Return the [X, Y] coordinate for the center point of the cell that contains the specified text.  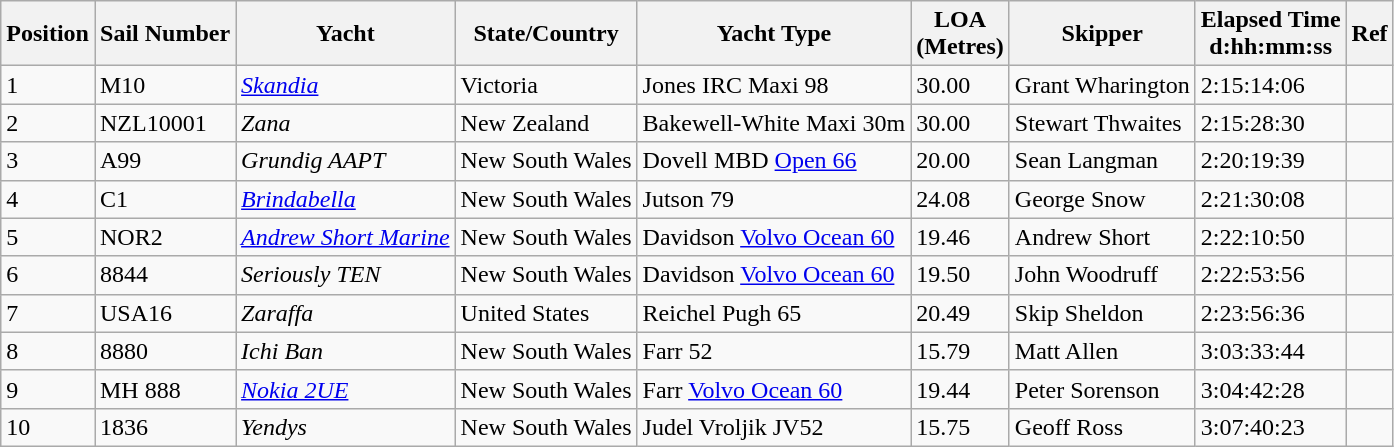
Ref [1370, 34]
NOR2 [164, 237]
LOA (Metres) [960, 34]
Yacht [346, 34]
8844 [164, 275]
2:20:19:39 [1270, 161]
Skipper [1102, 34]
Seriously TEN [346, 275]
Sean Langman [1102, 161]
MH 888 [164, 389]
Nokia 2UE [346, 389]
2:15:28:30 [1270, 123]
Victoria [546, 85]
Skandia [346, 85]
Sail Number [164, 34]
Position [48, 34]
2:15:14:06 [1270, 85]
John Woodruff [1102, 275]
6 [48, 275]
8 [48, 351]
Grant Wharington [1102, 85]
Brindabella [346, 199]
19.50 [960, 275]
Yacht Type [774, 34]
9 [48, 389]
New Zealand [546, 123]
Dovell MBD Open 66 [774, 161]
State/Country [546, 34]
Matt Allen [1102, 351]
19.44 [960, 389]
2:23:56:36 [1270, 313]
USA16 [164, 313]
Skip Sheldon [1102, 313]
3:03:33:44 [1270, 351]
2:22:53:56 [1270, 275]
15.75 [960, 427]
C1 [164, 199]
Farr 52 [774, 351]
19.46 [960, 237]
Judel Vroljik JV52 [774, 427]
3:04:42:28 [1270, 389]
2:22:10:50 [1270, 237]
1836 [164, 427]
Andrew Short [1102, 237]
George Snow [1102, 199]
Farr Volvo Ocean 60 [774, 389]
24.08 [960, 199]
Elapsed Time d:hh:mm:ss [1270, 34]
20.00 [960, 161]
3:07:40:23 [1270, 427]
Zana [346, 123]
4 [48, 199]
Yendys [346, 427]
Jones IRC Maxi 98 [774, 85]
Ichi Ban [346, 351]
10 [48, 427]
2 [48, 123]
Jutson 79 [774, 199]
5 [48, 237]
Grundig AAPT [346, 161]
3 [48, 161]
8880 [164, 351]
Stewart Thwaites [1102, 123]
Zaraffa [346, 313]
NZL10001 [164, 123]
Andrew Short Marine [346, 237]
15.79 [960, 351]
A99 [164, 161]
M10 [164, 85]
Peter Sorenson [1102, 389]
20.49 [960, 313]
2:21:30:08 [1270, 199]
Reichel Pugh 65 [774, 313]
Bakewell-White Maxi 30m [774, 123]
7 [48, 313]
United States [546, 313]
1 [48, 85]
Geoff Ross [1102, 427]
